Locate the cell with the specified text and output its [x, y] center coordinate. 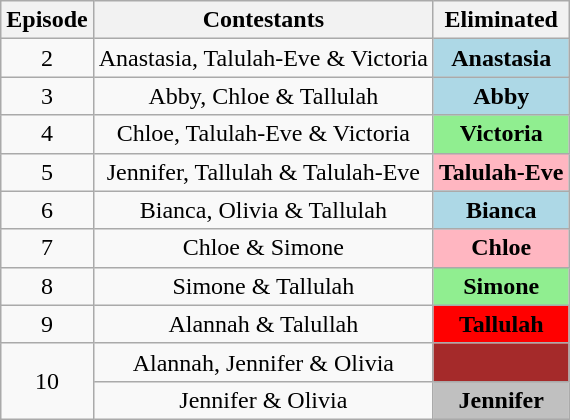
10 [47, 381]
Anastasia, Talulah-Eve & Victoria [263, 58]
Episode [47, 20]
Bianca [501, 210]
Contestants [263, 20]
Simone & Tallulah [263, 286]
Simone [501, 286]
6 [47, 210]
9 [47, 324]
Tallulah [501, 324]
Chloe & Simone [263, 248]
Jennifer & Olivia [263, 400]
2 [47, 58]
Jennifer [501, 400]
Abby, Chloe & Tallulah [263, 96]
Abby [501, 96]
Chloe [501, 248]
7 [47, 248]
Chloe, Talulah-Eve & Victoria [263, 134]
4 [47, 134]
Talulah-Eve [501, 172]
Bianca, Olivia & Tallulah [263, 210]
Victoria [501, 134]
Jennifer, Tallulah & Talulah-Eve [263, 172]
5 [47, 172]
3 [47, 96]
Eliminated [501, 20]
Anastasia [501, 58]
Alannah & Talullah [263, 324]
8 [47, 286]
Alannah, Jennifer & Olivia [263, 362]
